Output the [x, y] coordinate of the center of the cell containing the given text.  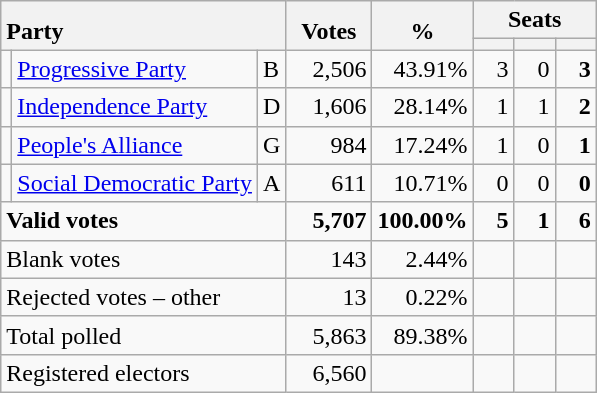
1,606 [329, 107]
17.24% [422, 145]
611 [329, 183]
Blank votes [144, 259]
89.38% [422, 335]
Registered electors [144, 373]
28.14% [422, 107]
Independence Party [135, 107]
% [422, 26]
2,506 [329, 69]
43.91% [422, 69]
Social Democratic Party [135, 183]
6,560 [329, 373]
5,863 [329, 335]
2 [576, 107]
10.71% [422, 183]
0.22% [422, 297]
A [271, 183]
Progressive Party [135, 69]
People's Alliance [135, 145]
984 [329, 145]
B [271, 69]
Votes [329, 26]
G [271, 145]
Party [144, 26]
Rejected votes – other [144, 297]
143 [329, 259]
6 [576, 221]
D [271, 107]
2.44% [422, 259]
Valid votes [144, 221]
Seats [534, 20]
100.00% [422, 221]
Total polled [144, 335]
13 [329, 297]
5 [494, 221]
5,707 [329, 221]
